Locate the cell with the specified text and output its (X, Y) center coordinate. 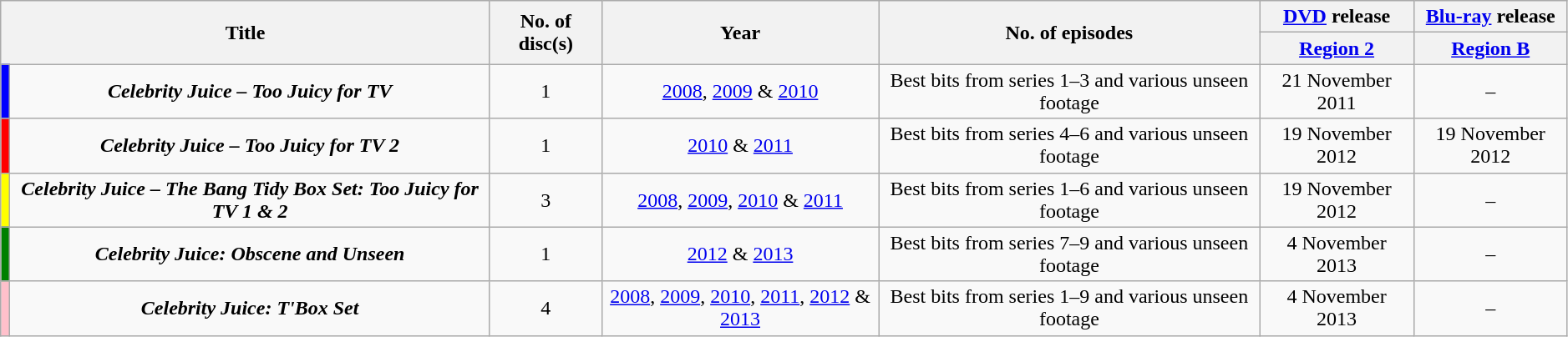
Celebrity Juice – Too Juicy for TV (251, 92)
DVD release (1337, 17)
No. of episodes (1069, 33)
Celebrity Juice: T'Box Set (251, 309)
Best bits from series 1–9 and various unseen footage (1069, 309)
Best bits from series 1–6 and various unseen footage (1069, 200)
Celebrity Juice – The Bang Tidy Box Set: Too Juicy for TV 1 & 2 (251, 200)
21 November 2011 (1337, 92)
Region 2 (1337, 48)
Blu-ray release (1490, 17)
No. of disc(s) (546, 33)
Year (740, 33)
Celebrity Juice – Too Juicy for TV 2 (251, 145)
Region B (1490, 48)
4 (546, 309)
2008, 2009, 2010, 2011, 2012 & 2013 (740, 309)
Best bits from series 1–3 and various unseen footage (1069, 92)
Best bits from series 4–6 and various unseen footage (1069, 145)
Best bits from series 7–9 and various unseen footage (1069, 254)
2008, 2009 & 2010 (740, 92)
3 (546, 200)
Title (246, 33)
2012 & 2013 (740, 254)
2010 & 2011 (740, 145)
Celebrity Juice: Obscene and Unseen (251, 254)
2008, 2009, 2010 & 2011 (740, 200)
